Return (x, y) of the center of cell containing provided text 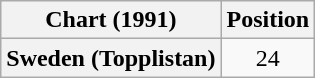
24 (268, 58)
Position (268, 20)
Chart (1991) (111, 20)
Sweden (Topplistan) (111, 58)
